Find where the given text appears and provide that cell's center as [X, Y] coordinate. 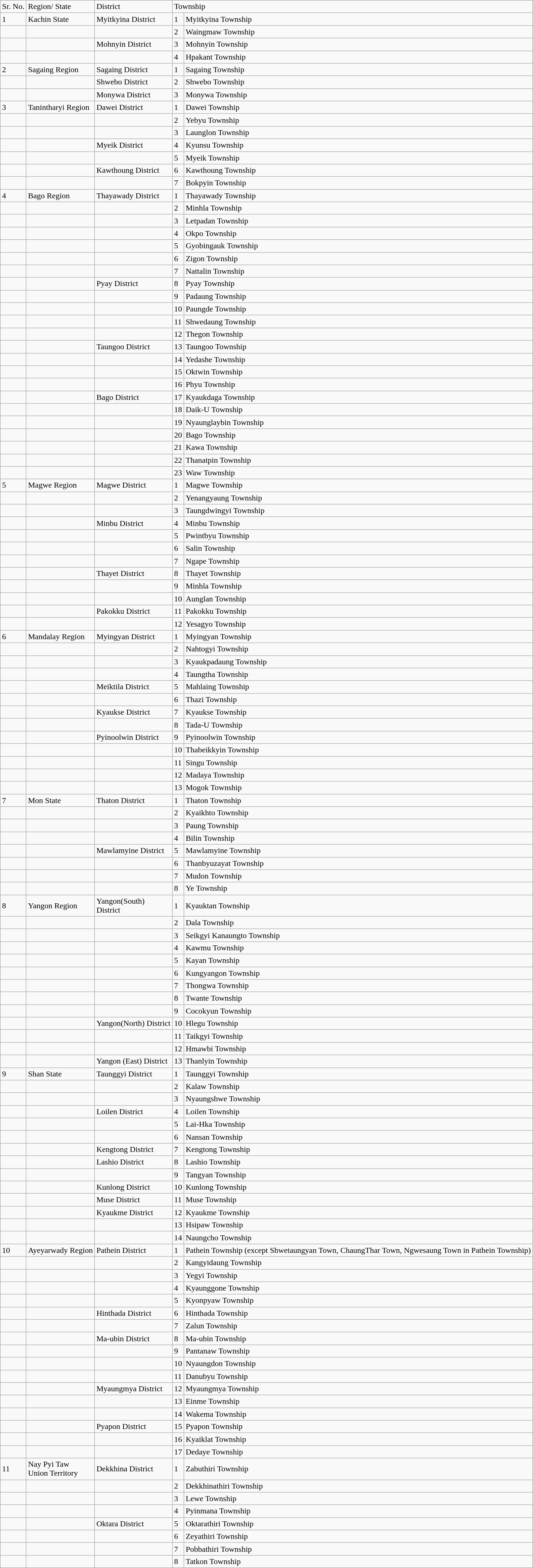
Taungoo District [134, 347]
Pyinmana Township [358, 1511]
Hpakant Township [358, 57]
Nay Pyi TawUnion Territory [60, 1469]
20 [178, 435]
Kengtong District [134, 1149]
Okpo Township [358, 233]
Thayet District [134, 574]
Aunglan Township [358, 599]
Yenangyaung Township [358, 498]
Hinthada Township [358, 1313]
Myingyan District [134, 637]
Pyapon Township [358, 1427]
Lashio Township [358, 1162]
Bago Township [358, 435]
Taikgyi Township [358, 1036]
Yangon(North) District [134, 1023]
Sagaing District [134, 70]
Zeyathiri Township [358, 1536]
Nyaungdon Township [358, 1363]
Nansan Township [358, 1137]
Wakema Township [358, 1414]
Township [353, 7]
Yegyi Township [358, 1275]
Seikgyi Kanaungto Township [358, 935]
Singu Township [358, 762]
Kawa Township [358, 448]
Dekkhinathiri Township [358, 1486]
Kyonpyaw Township [358, 1301]
Kyaukse Township [358, 712]
Kyaukdaga Township [358, 397]
Yebyu Township [358, 120]
Loilen Township [358, 1112]
Kengtong Township [358, 1149]
Dedaye Township [358, 1452]
Padaung Township [358, 296]
19 [178, 422]
Kyaukse District [134, 712]
Pyay Township [358, 284]
Region/ State [60, 7]
Paung Township [358, 826]
Thayet Township [358, 574]
Mawlamyine District [134, 851]
Waw Township [358, 473]
Hsipaw Township [358, 1225]
Taungoo Township [358, 347]
Kyaiklat Township [358, 1439]
Shwedaung Township [358, 321]
Magwe Region [60, 485]
Yangon Region [60, 906]
Thegon Township [358, 334]
Pathein Township (except Shwetaungyan Town, ChaungThar Town, Ngwesaung Town in Pathein Township) [358, 1250]
Kawmu Township [358, 948]
Mon State [60, 800]
Cocokyun Township [358, 1011]
Einme Township [358, 1402]
Mandalay Region [60, 637]
Kunlong Township [358, 1187]
Kyauktan Township [358, 906]
Paungde Township [358, 309]
22 [178, 460]
Kalaw Township [358, 1086]
Letpadan Township [358, 221]
Lashio District [134, 1162]
Mohnyin District [134, 44]
Mogok Township [358, 788]
Twante Township [358, 998]
Kunlong District [134, 1187]
Magwe District [134, 485]
Tangyan Township [358, 1175]
Myitkyina Township [358, 19]
Myitkyina District [134, 19]
Tanintharyi Region [60, 107]
Muse Township [358, 1200]
Pyay District [134, 284]
District [134, 7]
Hlegu Township [358, 1023]
Minbu District [134, 523]
Thaton Township [358, 800]
Thaton District [134, 800]
Dala Township [358, 923]
Lai-Hka Township [358, 1124]
Pyinoolwin Township [358, 737]
Oktwin Township [358, 372]
Myaungmya District [134, 1389]
Kyaikhto Township [358, 813]
Pyapon District [134, 1427]
Myeik District [134, 145]
Nyaungshwe Township [358, 1099]
Pobbathiri Township [358, 1549]
Salin Township [358, 548]
Myingyan Township [358, 637]
Zalun Township [358, 1326]
Yesagyo Township [358, 624]
18 [178, 410]
Dawei District [134, 107]
Bago District [134, 397]
23 [178, 473]
Zigon Township [358, 259]
Bokpyin Township [358, 183]
Kyaukpadaung Township [358, 662]
Naungcho Township [358, 1238]
Kyunsu Township [358, 145]
21 [178, 448]
Yedashe Township [358, 359]
Madaya Township [358, 775]
Monywa District [134, 95]
Dekkhina District [134, 1469]
Phyu Township [358, 385]
Loilen District [134, 1112]
Sagaing Township [358, 70]
Taungtha Township [358, 674]
Dawei Township [358, 107]
Pakokku District [134, 611]
Thabeikkyin Township [358, 750]
Thayawady District [134, 196]
Sagaing Region [60, 70]
Kachin State [60, 19]
Pantanaw Township [358, 1351]
Launglon Township [358, 132]
Taunggyi Township [358, 1074]
Nyaunglaybin Township [358, 422]
Oktarathiri Township [358, 1524]
Mudon Township [358, 876]
Pwintbyu Township [358, 536]
Kyaunggone Township [358, 1288]
Ye Township [358, 888]
Thazi Township [358, 699]
Kyaukme Township [358, 1212]
Hinthada District [134, 1313]
Oktara District [134, 1524]
Thanbyuzayat Township [358, 863]
Ngape Township [358, 561]
Taunggyi District [134, 1074]
Meiktila District [134, 687]
Sr. No. [13, 7]
Nahtogyi Township [358, 649]
Monywa Township [358, 95]
Ma-ubin District [134, 1338]
Yangon(South)District [134, 906]
Thanatpin Township [358, 460]
Kyaukme District [134, 1212]
Tada-U Township [358, 725]
Yangon (East) District [134, 1061]
Pakokku Township [358, 611]
Danubyu Township [358, 1376]
Taungdwingyi Township [358, 510]
Hmawbi Township [358, 1049]
Minbu Township [358, 523]
Mahlaing Township [358, 687]
Mohnyin Township [358, 44]
Zabuthiri Township [358, 1469]
Kayan Township [358, 960]
Kawthoung District [134, 170]
Bilin Township [358, 838]
Thanlyin Township [358, 1061]
Ma-ubin Township [358, 1338]
Mawlamyine Township [358, 851]
Kawthoung Township [358, 170]
Pathein District [134, 1250]
Pyinoolwin District [134, 737]
Shwebo District [134, 82]
Muse District [134, 1200]
Daik-U Township [358, 410]
Kangyidaung Township [358, 1263]
Thayawady Township [358, 196]
Kungyangon Township [358, 973]
Tatkon Township [358, 1561]
Thongwa Township [358, 986]
Lewe Township [358, 1498]
Ayeyarwady Region [60, 1250]
Magwe Township [358, 485]
Shan State [60, 1074]
Waingmaw Township [358, 32]
Shwebo Township [358, 82]
Myeik Township [358, 158]
Bago Region [60, 196]
Nattalin Township [358, 271]
Myaungmya Township [358, 1389]
Gyobingauk Township [358, 246]
